Provide the (x, y) coordinate of the cell's center where the given text is located.  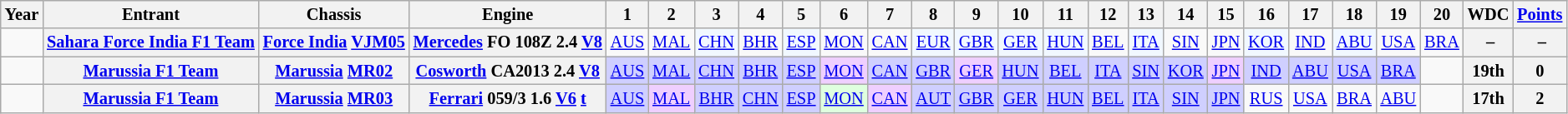
9 (977, 14)
0 (1540, 71)
11 (1065, 14)
7 (891, 14)
19th (1489, 71)
13 (1146, 14)
4 (760, 14)
14 (1186, 14)
WDC (1489, 14)
18 (1355, 14)
Ferrari 059/3 1.6 V6 t (508, 98)
Year (22, 14)
3 (717, 14)
Engine (508, 14)
RUS (1266, 98)
15 (1226, 14)
Points (1540, 14)
AUT (933, 98)
20 (1442, 14)
17th (1489, 98)
5 (802, 14)
10 (1021, 14)
19 (1398, 14)
Force India VJM05 (334, 42)
8 (933, 14)
6 (844, 14)
Sahara Force India F1 Team (150, 42)
17 (1310, 14)
Cosworth CA2013 2.4 V8 (508, 71)
Marussia MR03 (334, 98)
Marussia MR02 (334, 71)
16 (1266, 14)
1 (627, 14)
Mercedes FO 108Z 2.4 V8 (508, 42)
Chassis (334, 14)
EUR (933, 42)
12 (1108, 14)
Entrant (150, 14)
